Detect which cell encompasses the target text, then output its (x, y) center coordinate. 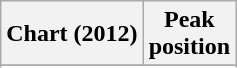
Chart (2012) (72, 34)
Peakposition (189, 34)
